Scan for the cell matching the given text and deliver its [x, y] coordinate at center. 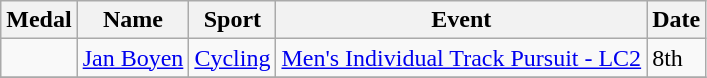
Event [462, 20]
Cycling [232, 58]
8th [676, 58]
Medal [39, 20]
Jan Boyen [133, 58]
Men's Individual Track Pursuit - LC2 [462, 58]
Sport [232, 20]
Date [676, 20]
Name [133, 20]
